Return the [X, Y] coordinate for the center point of the cell that contains the specified text.  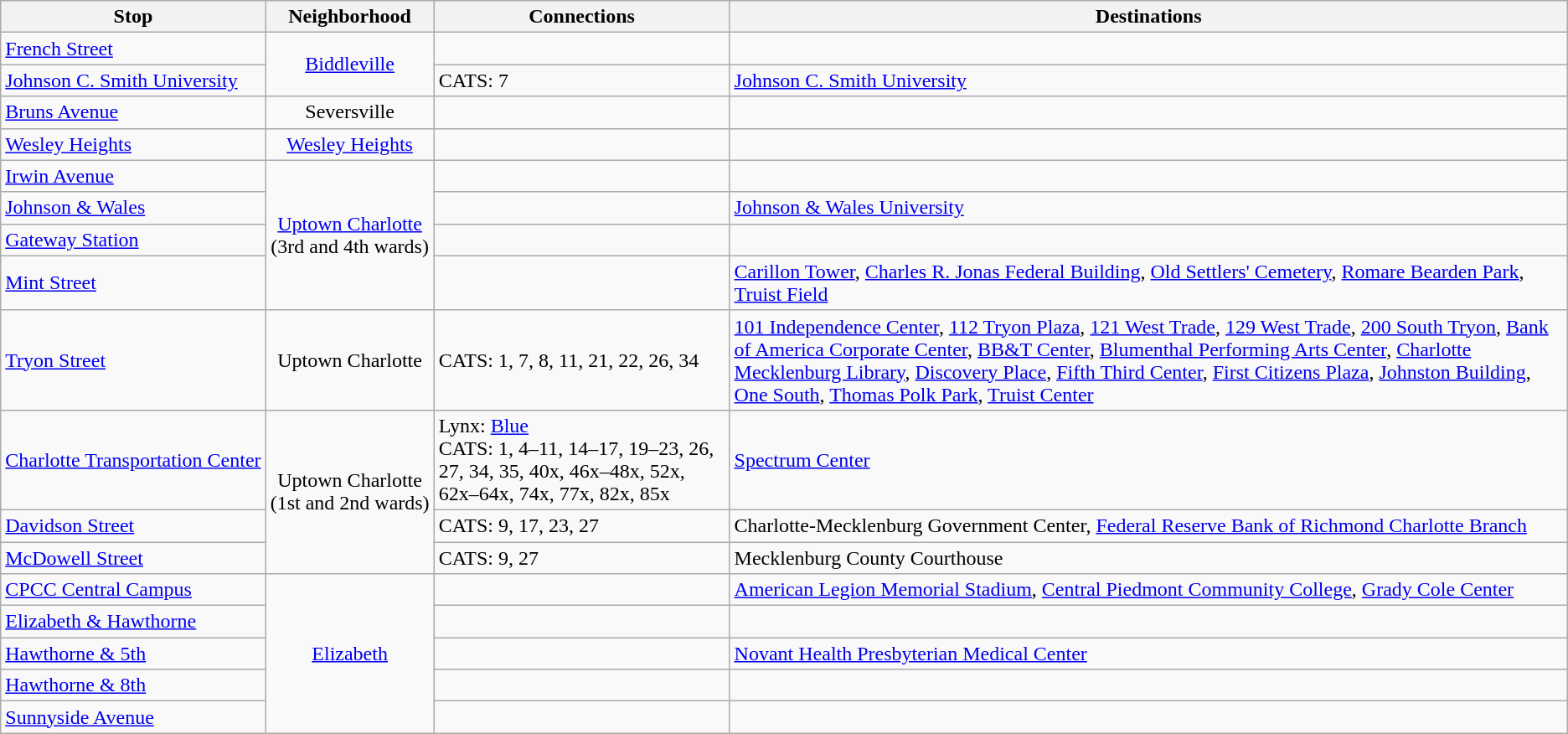
Davidson Street [133, 525]
Sunnyside Avenue [133, 717]
CATS: 9, 17, 23, 27 [581, 525]
Hawthorne & 8th [133, 685]
Destinations [1148, 17]
McDowell Street [133, 557]
Tryon Street [133, 360]
American Legion Memorial Stadium, Central Piedmont Community College, Grady Cole Center [1148, 590]
Gateway Station [133, 240]
Biddleville [350, 65]
Novant Health Presbyterian Medical Center [1148, 654]
Irwin Avenue [133, 176]
French Street [133, 49]
Elizabeth [350, 654]
CATS: 9, 27 [581, 557]
Neighborhood [350, 17]
Uptown Charlotte(1st and 2nd wards) [350, 491]
Stop [133, 17]
CPCC Central Campus [133, 590]
Spectrum Center [1148, 459]
CATS: 1, 7, 8, 11, 21, 22, 26, 34 [581, 360]
Uptown Charlotte [350, 360]
Lynx: Blue CATS: 1, 4–11, 14–17, 19–23, 26, 27, 34, 35, 40x, 46x–48x, 52x, 62x–64x, 74x, 77x, 82x, 85x [581, 459]
CATS: 7 [581, 80]
Mint Street [133, 283]
Johnson & Wales [133, 208]
Bruns Avenue [133, 112]
Charlotte Transportation Center [133, 459]
Mecklenburg County Courthouse [1148, 557]
Connections [581, 17]
Hawthorne & 5th [133, 654]
Seversville [350, 112]
Johnson & Wales University [1148, 208]
Charlotte-Mecklenburg Government Center, Federal Reserve Bank of Richmond Charlotte Branch [1148, 525]
Uptown Charlotte(3rd and 4th wards) [350, 235]
Elizabeth & Hawthorne [133, 622]
Carillon Tower, Charles R. Jonas Federal Building, Old Settlers' Cemetery, Romare Bearden Park, Truist Field [1148, 283]
